For the text-containing cell, return its midpoint in [x, y] coordinate format. 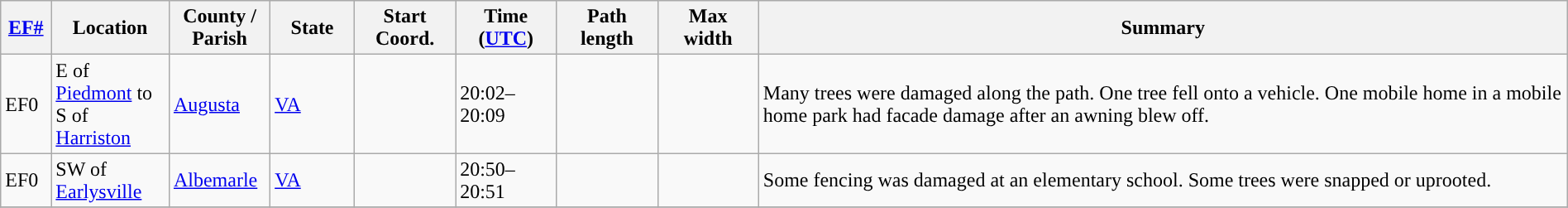
EF# [26, 28]
Some fencing was damaged at an elementary school. Some trees were snapped or uprooted. [1163, 181]
Location [111, 28]
Time (UTC) [506, 28]
County / Parish [219, 28]
Start Coord. [404, 28]
Augusta [219, 104]
Summary [1163, 28]
Albemarle [219, 181]
Path length [607, 28]
State [313, 28]
20:50–20:51 [506, 181]
E of Piedmont to S of Harriston [111, 104]
Max width [708, 28]
20:02–20:09 [506, 104]
SW of Earlysville [111, 181]
